Find where the given text appears and provide that cell's center as (X, Y) coordinate. 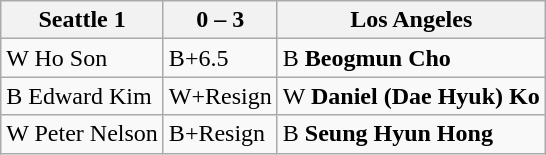
W Ho Son (82, 58)
B+Resign (220, 134)
Seattle 1 (82, 20)
W+Resign (220, 96)
Los Angeles (411, 20)
B+6.5 (220, 58)
W Peter Nelson (82, 134)
W Daniel (Dae Hyuk) Ko (411, 96)
B Seung Hyun Hong (411, 134)
B Beogmun Cho (411, 58)
B Edward Kim (82, 96)
0 – 3 (220, 20)
